Search for the cell housing the specified text and yield its (x, y) center coordinate. 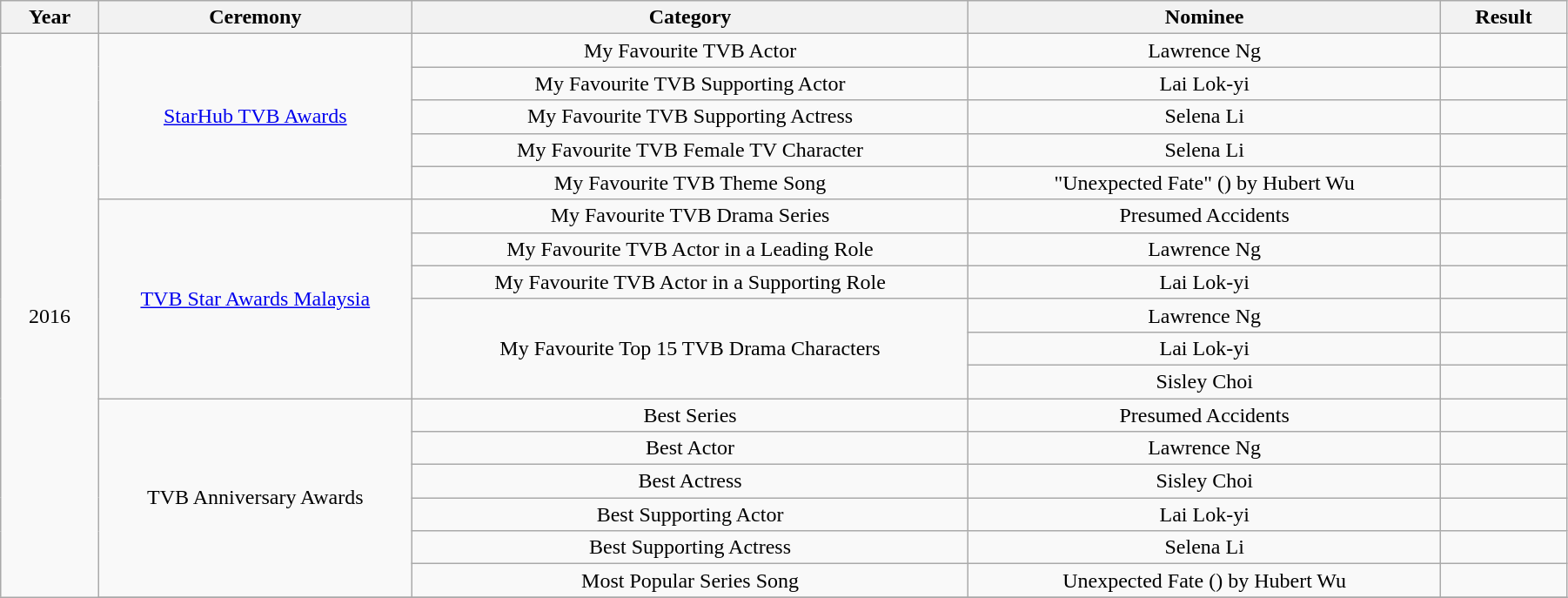
Unexpected Fate () by Hubert Wu (1204, 581)
Ceremony (255, 17)
TVB Star Awards Malaysia (255, 299)
Result (1504, 17)
Best Supporting Actor (689, 514)
My Favourite TVB Actor (689, 50)
Best Series (689, 415)
My Favourite TVB Supporting Actor (689, 84)
Most Popular Series Song (689, 581)
Best Supporting Actress (689, 548)
StarHub TVB Awards (255, 117)
Category (689, 17)
My Favourite Top 15 TVB Drama Characters (689, 348)
2016 (50, 315)
My Favourite TVB Female TV Character (689, 150)
"Unexpected Fate" () by Hubert Wu (1204, 183)
Best Actor (689, 448)
My Favourite TVB Actor in a Leading Role (689, 249)
Nominee (1204, 17)
My Favourite TVB Actor in a Supporting Role (689, 282)
My Favourite TVB Theme Song (689, 183)
Year (50, 17)
Best Actress (689, 481)
My Favourite TVB Drama Series (689, 216)
My Favourite TVB Supporting Actress (689, 117)
TVB Anniversary Awards (255, 498)
